Find where the given text appears and provide that cell's center as [X, Y] coordinate. 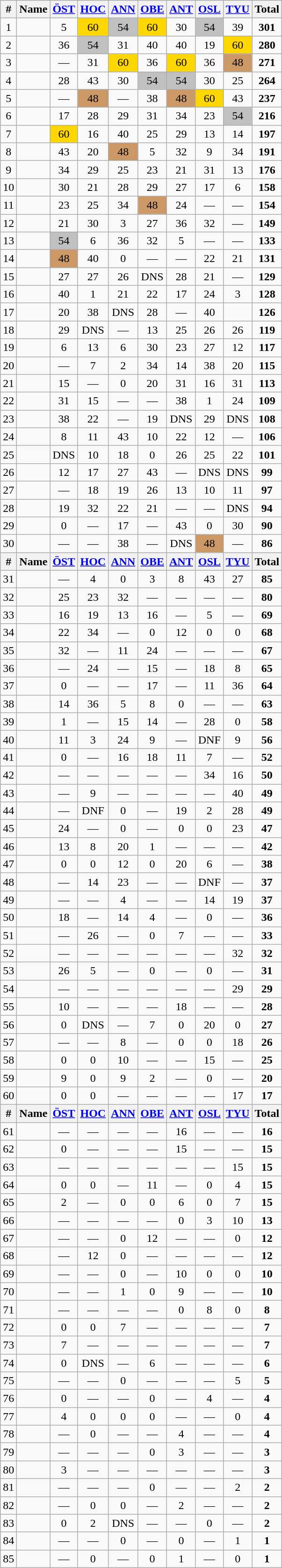
77 [8, 1416]
66 [8, 1220]
51 [8, 935]
90 [267, 526]
70 [8, 1291]
191 [267, 152]
78 [8, 1434]
128 [267, 294]
59 [8, 1078]
197 [267, 134]
113 [267, 383]
73 [8, 1345]
61 [8, 1131]
74 [8, 1363]
149 [267, 223]
62 [8, 1149]
158 [267, 187]
41 [8, 757]
81 [8, 1488]
97 [267, 490]
75 [8, 1381]
57 [8, 1042]
71 [8, 1309]
82 [8, 1505]
44 [8, 811]
84 [8, 1541]
237 [267, 98]
72 [8, 1327]
216 [267, 116]
83 [8, 1523]
119 [267, 330]
115 [267, 365]
106 [267, 437]
35 [8, 650]
129 [267, 277]
94 [267, 508]
271 [267, 63]
154 [267, 205]
79 [8, 1452]
108 [267, 419]
45 [8, 829]
109 [267, 401]
76 [8, 1399]
99 [267, 472]
280 [267, 45]
46 [8, 846]
131 [267, 259]
176 [267, 169]
117 [267, 348]
53 [8, 971]
264 [267, 80]
126 [267, 312]
133 [267, 241]
301 [267, 27]
55 [8, 1006]
101 [267, 454]
86 [267, 544]
